Output the [x, y] coordinate of the center of the cell containing the given text.  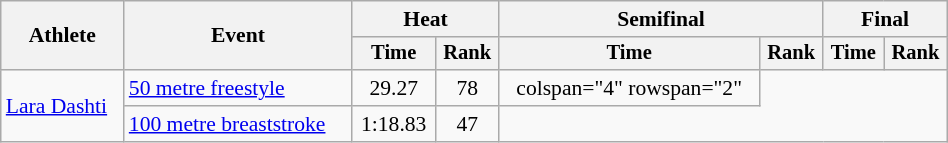
78 [467, 88]
100 metre breaststroke [238, 124]
Event [238, 36]
Heat [426, 19]
Final [885, 19]
1:18.83 [394, 124]
29.27 [394, 88]
Athlete [62, 36]
Lara Dashti [62, 106]
colspan="4" rowspan="2" [629, 88]
50 metre freestyle [238, 88]
Semifinal [661, 19]
47 [467, 124]
